Extract the [x, y] coordinate from the center of the cell holding the provided text.  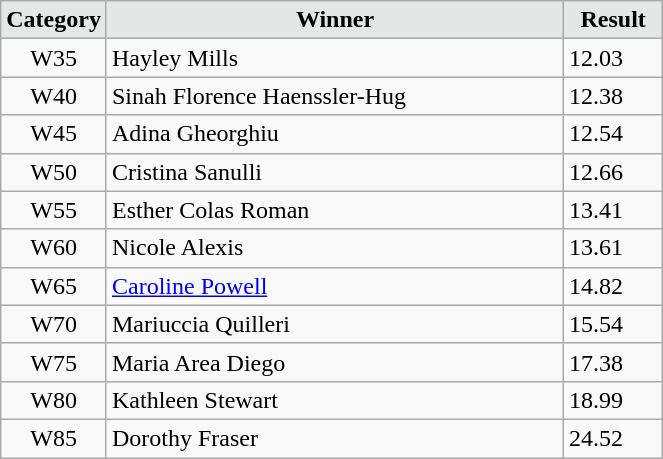
13.41 [614, 210]
13.61 [614, 248]
Winner [334, 20]
W70 [54, 324]
12.03 [614, 58]
15.54 [614, 324]
W55 [54, 210]
W45 [54, 134]
18.99 [614, 400]
W35 [54, 58]
12.38 [614, 96]
Nicole Alexis [334, 248]
12.66 [614, 172]
Esther Colas Roman [334, 210]
W40 [54, 96]
Adina Gheorghiu [334, 134]
Dorothy Fraser [334, 438]
Category [54, 20]
Sinah Florence Haenssler-Hug [334, 96]
14.82 [614, 286]
W80 [54, 400]
Caroline Powell [334, 286]
W50 [54, 172]
W85 [54, 438]
17.38 [614, 362]
Maria Area Diego [334, 362]
Result [614, 20]
24.52 [614, 438]
W65 [54, 286]
Hayley Mills [334, 58]
Kathleen Stewart [334, 400]
12.54 [614, 134]
Mariuccia Quilleri [334, 324]
Cristina Sanulli [334, 172]
W60 [54, 248]
W75 [54, 362]
